Capture the cell that displays the provided text and extract its [X, Y] central coordinate. 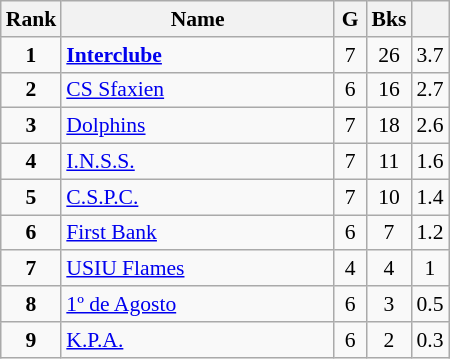
Dolphins [198, 126]
Rank [32, 19]
CS Sfaxien [198, 90]
8 [32, 304]
USIU Flames [198, 269]
K.P.A. [198, 340]
0.5 [430, 304]
9 [32, 340]
1º de Agosto [198, 304]
2.7 [430, 90]
11 [390, 162]
5 [32, 197]
C.S.P.C. [198, 197]
Name [198, 19]
18 [390, 126]
26 [390, 55]
1.2 [430, 233]
Interclube [198, 55]
Bks [390, 19]
3.7 [430, 55]
10 [390, 197]
16 [390, 90]
I.N.S.S. [198, 162]
1.4 [430, 197]
2.6 [430, 126]
G [350, 19]
1.6 [430, 162]
0.3 [430, 340]
First Bank [198, 233]
